Provide the [x, y] coordinate of the cell's center where the given text is located.  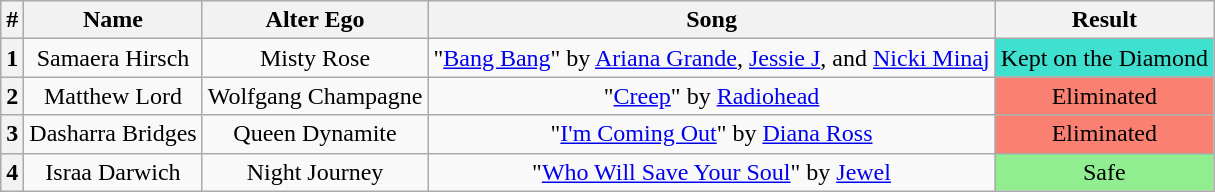
4 [12, 172]
1 [12, 58]
Song [712, 20]
"Creep" by Radiohead [712, 96]
Samaera Hirsch [113, 58]
Israa Darwich [113, 172]
# [12, 20]
"Who Will Save Your Soul" by Jewel [712, 172]
Matthew Lord [113, 96]
Alter Ego [315, 20]
Night Journey [315, 172]
Wolfgang Champagne [315, 96]
Queen Dynamite [315, 134]
3 [12, 134]
Kept on the Diamond [1104, 58]
Safe [1104, 172]
"I'm Coming Out" by Diana Ross [712, 134]
Result [1104, 20]
Dasharra Bridges [113, 134]
Name [113, 20]
Misty Rose [315, 58]
2 [12, 96]
"Bang Bang" by Ariana Grande, Jessie J, and Nicki Minaj [712, 58]
